Locate the cell with the specified text and output its [X, Y] center coordinate. 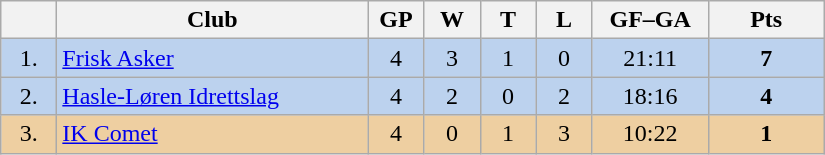
L [564, 20]
10:22 [650, 134]
IK Comet [212, 134]
GP [396, 20]
Hasle-Løren Idrettslag [212, 96]
Pts [766, 20]
Frisk Asker [212, 58]
18:16 [650, 96]
GF–GA [650, 20]
21:11 [650, 58]
7 [766, 58]
1. [29, 58]
Club [212, 20]
T [508, 20]
2. [29, 96]
3. [29, 134]
W [452, 20]
